Output the (x, y) coordinate of the center of the cell containing the given text.  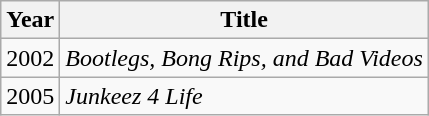
Junkeez 4 Life (244, 96)
Title (244, 20)
Bootlegs, Bong Rips, and Bad Videos (244, 58)
Year (30, 20)
2002 (30, 58)
2005 (30, 96)
